Search for the cell housing the specified text and yield its (x, y) center coordinate. 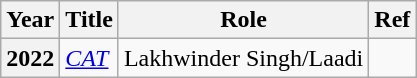
Title (90, 20)
CAT (90, 58)
2022 (30, 58)
Year (30, 20)
Ref (392, 20)
Lakhwinder Singh/Laadi (243, 58)
Role (243, 20)
